Return [X, Y] of the center of cell containing provided text 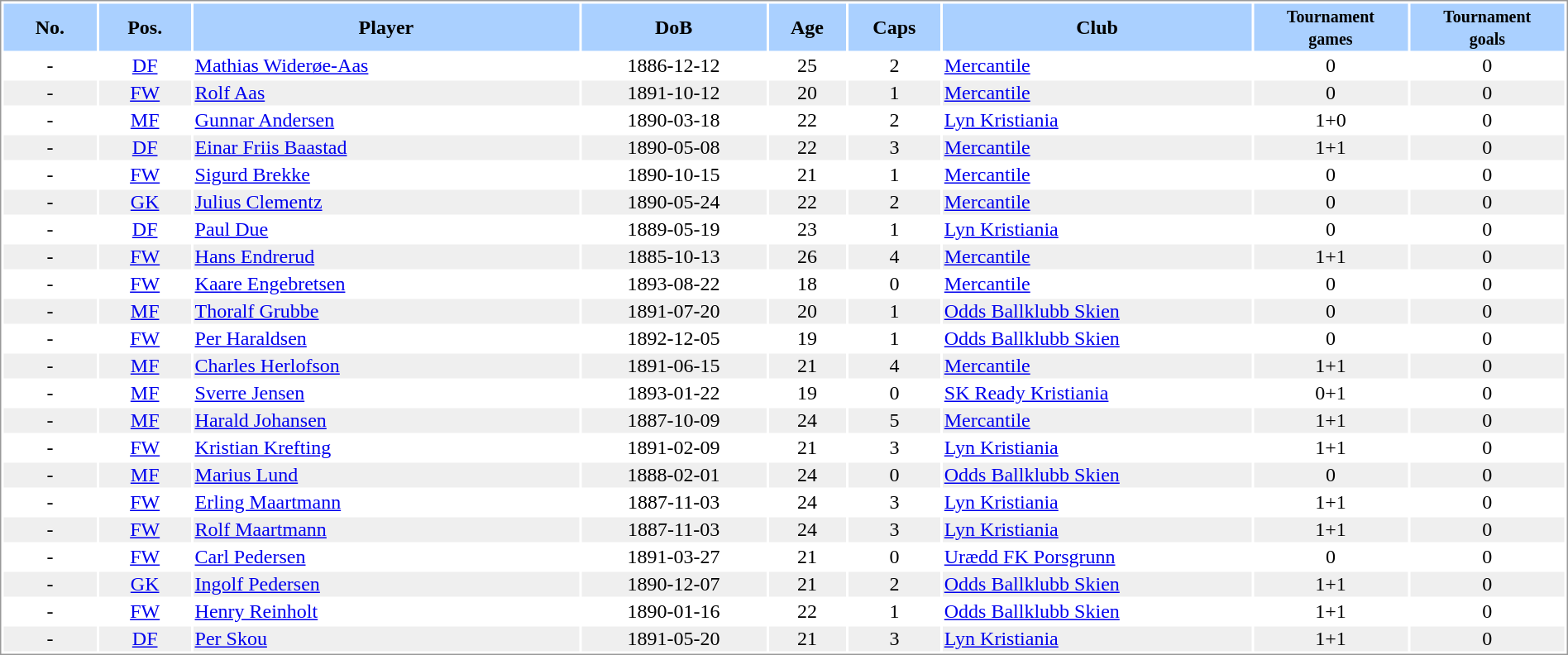
Club [1097, 26]
Harald Johansen [386, 421]
Per Skou [386, 639]
Mathias Widerøe-Aas [386, 65]
Henry Reinholt [386, 611]
Carl Pedersen [386, 557]
SK Ready Kristiania [1097, 393]
1891-02-09 [674, 447]
1887-10-09 [674, 421]
Paul Due [386, 229]
1889-05-19 [674, 229]
1891-03-27 [674, 557]
Erling Maartmann [386, 502]
Kristian Krefting [386, 447]
1885-10-13 [674, 257]
Charles Herlofson [386, 366]
5 [895, 421]
DoB [674, 26]
Marius Lund [386, 476]
Caps [895, 26]
Pos. [145, 26]
Tournamentgoals [1487, 26]
Sverre Jensen [386, 393]
Sigurd Brekke [386, 175]
1893-08-22 [674, 284]
1890-05-24 [674, 203]
Rolf Maartmann [386, 530]
Player [386, 26]
1886-12-12 [674, 65]
Urædd FK Porsgrunn [1097, 557]
1893-01-22 [674, 393]
1+0 [1331, 120]
Hans Endrerud [386, 257]
Tournamentgames [1331, 26]
Rolf Aas [386, 93]
1891-05-20 [674, 639]
Per Haraldsen [386, 338]
1890-01-16 [674, 611]
25 [807, 65]
Age [807, 26]
0+1 [1331, 393]
1888-02-01 [674, 476]
Thoralf Grubbe [386, 312]
Gunnar Andersen [386, 120]
1890-03-18 [674, 120]
Julius Clementz [386, 203]
1891-06-15 [674, 366]
1890-12-07 [674, 585]
1892-12-05 [674, 338]
18 [807, 284]
1891-07-20 [674, 312]
No. [50, 26]
1890-10-15 [674, 175]
Ingolf Pedersen [386, 585]
1891-10-12 [674, 93]
Einar Friis Baastad [386, 148]
1890-05-08 [674, 148]
26 [807, 257]
Kaare Engebretsen [386, 284]
23 [807, 229]
